Detect which cell encompasses the target text, then output its (X, Y) center coordinate. 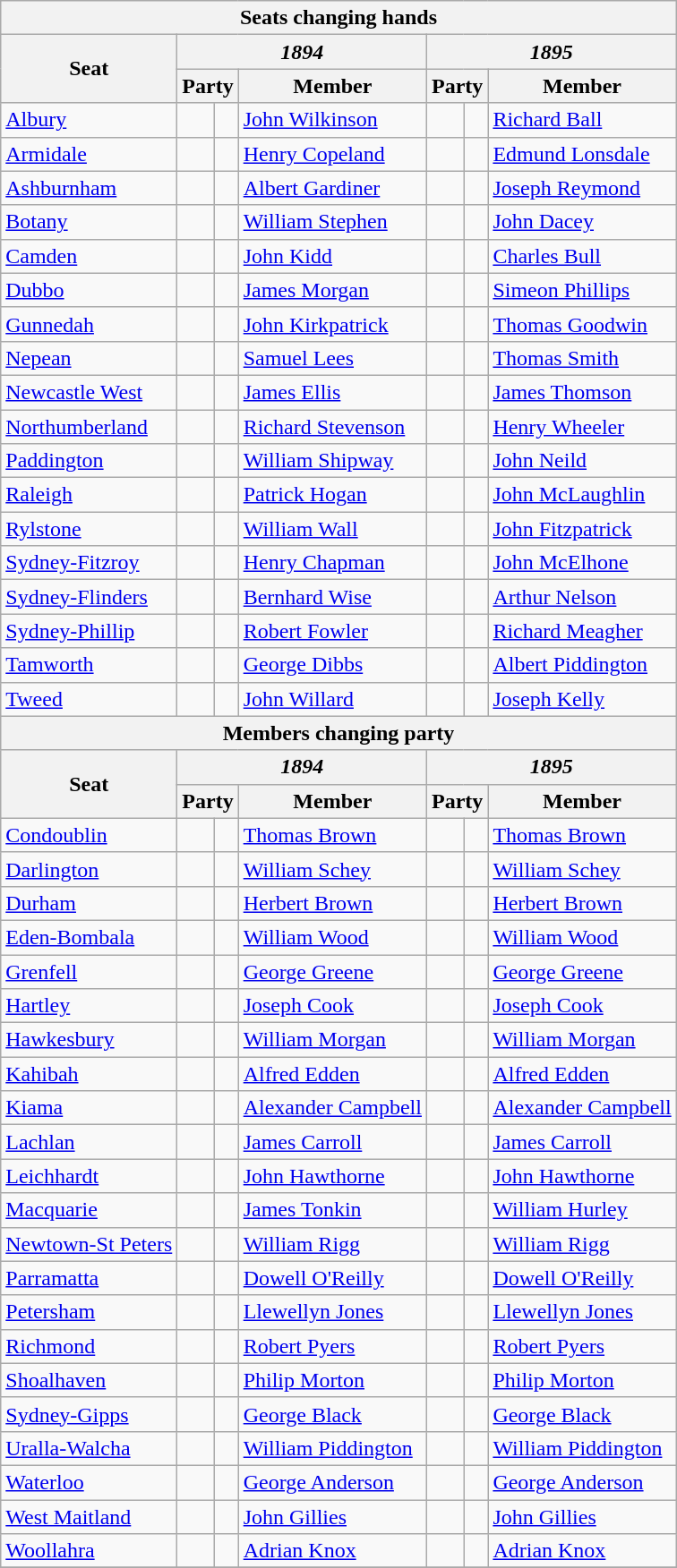
Albury (90, 120)
James Tonkin (332, 1210)
Thomas Smith (582, 358)
Shoalhaven (90, 1380)
West Maitland (90, 1517)
Armidale (90, 154)
Members changing party (338, 733)
John Kidd (332, 256)
John McLaughlin (582, 495)
Kahibah (90, 1074)
Camden (90, 256)
Macquarie (90, 1210)
Richmond (90, 1346)
Tweed (90, 699)
Sydney-Gipps (90, 1414)
John McElhone (582, 563)
Sydney-Flinders (90, 597)
Rylstone (90, 529)
John Willard (332, 699)
Seats changing hands (338, 18)
Thomas Goodwin (582, 324)
Newtown-St Peters (90, 1244)
Simeon Phillips (582, 290)
Dubbo (90, 290)
Northumberland (90, 427)
Leichhardt (90, 1176)
Tamworth (90, 665)
Albert Gardiner (332, 188)
Eden-Bombala (90, 937)
Ashburnham (90, 188)
Richard Meagher (582, 631)
Kiama (90, 1108)
Henry Copeland (332, 154)
John Kirkpatrick (332, 324)
George Dibbs (332, 665)
Grenfell (90, 971)
John Wilkinson (332, 120)
John Fitzpatrick (582, 529)
Samuel Lees (332, 358)
Sydney-Phillip (90, 631)
John Neild (582, 461)
Botany (90, 222)
Albert Piddington (582, 665)
Hawkesbury (90, 1040)
Henry Wheeler (582, 427)
Paddington (90, 461)
Woollahra (90, 1551)
Petersham (90, 1312)
Hartley (90, 1006)
Uralla-Walcha (90, 1448)
Charles Bull (582, 256)
Bernhard Wise (332, 597)
Arthur Nelson (582, 597)
Robert Fowler (332, 631)
James Morgan (332, 290)
Durham (90, 903)
Sydney-Fitzroy (90, 563)
Parramatta (90, 1278)
Nepean (90, 358)
Richard Stevenson (332, 427)
William Shipway (332, 461)
William Hurley (582, 1210)
Joseph Kelly (582, 699)
Patrick Hogan (332, 495)
William Stephen (332, 222)
Joseph Reymond (582, 188)
William Wall (332, 529)
James Ellis (332, 392)
Edmund Lonsdale (582, 154)
Darlington (90, 869)
Henry Chapman (332, 563)
Raleigh (90, 495)
Newcastle West (90, 392)
James Thomson (582, 392)
Richard Ball (582, 120)
Lachlan (90, 1142)
Gunnedah (90, 324)
Waterloo (90, 1482)
John Dacey (582, 222)
Condoublin (90, 835)
